Provide the [x, y] coordinate of the cell's center where the given text is located.  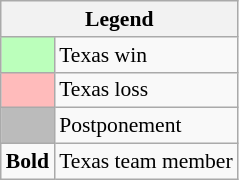
Legend [120, 19]
Postponement [146, 126]
Texas team member [146, 162]
Texas loss [146, 90]
Bold [28, 162]
Texas win [146, 55]
